Scan for the cell matching the given text and deliver its (x, y) coordinate at center. 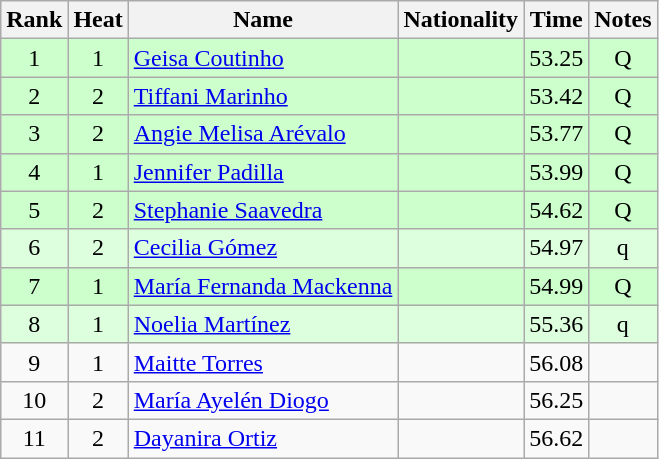
Geisa Coutinho (263, 58)
Dayanira Ortiz (263, 438)
Maitte Torres (263, 362)
53.99 (556, 172)
Angie Melisa Arévalo (263, 134)
Cecilia Gómez (263, 248)
5 (34, 210)
9 (34, 362)
55.36 (556, 324)
6 (34, 248)
3 (34, 134)
11 (34, 438)
Tiffani Marinho (263, 96)
Stephanie Saavedra (263, 210)
54.97 (556, 248)
53.42 (556, 96)
56.25 (556, 400)
Nationality (461, 20)
Jennifer Padilla (263, 172)
54.99 (556, 286)
Notes (623, 20)
Heat (98, 20)
Noelia Martínez (263, 324)
53.25 (556, 58)
53.77 (556, 134)
4 (34, 172)
Name (263, 20)
7 (34, 286)
Rank (34, 20)
56.62 (556, 438)
María Fernanda Mackenna (263, 286)
8 (34, 324)
56.08 (556, 362)
María Ayelén Diogo (263, 400)
10 (34, 400)
Time (556, 20)
54.62 (556, 210)
